Determine the [x, y] coordinate at the center of the cell enclosing the given text.  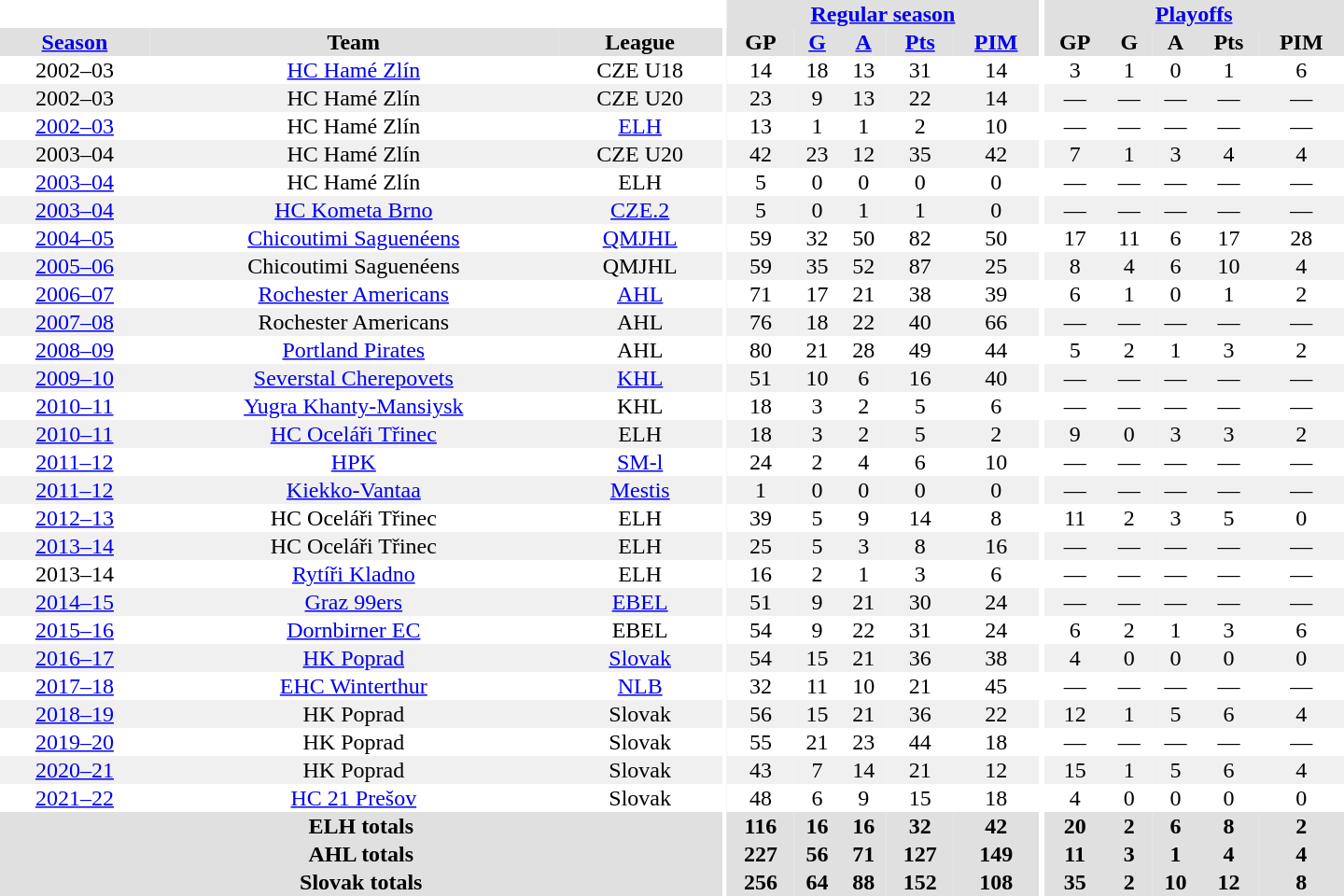
2006–07 [75, 294]
48 [761, 798]
66 [997, 322]
Regular season [883, 14]
227 [761, 854]
2005–06 [75, 266]
2014–15 [75, 602]
52 [863, 266]
80 [761, 350]
Graz 99ers [354, 602]
55 [761, 742]
Playoffs [1194, 14]
127 [920, 854]
2016–17 [75, 658]
45 [997, 686]
EHC Winterthur [354, 686]
AHL totals [361, 854]
Mestis [640, 490]
Severstal Cherepovets [354, 378]
82 [920, 238]
HC 21 Prešov [354, 798]
Kiekko-Vantaa [354, 490]
Portland Pirates [354, 350]
87 [920, 266]
2004–05 [75, 238]
2017–18 [75, 686]
2018–19 [75, 714]
2009–10 [75, 378]
88 [863, 882]
149 [997, 854]
49 [920, 350]
Yugra Khanty-Mansiysk [354, 406]
HPK [354, 462]
2020–21 [75, 770]
ELH totals [361, 826]
116 [761, 826]
43 [761, 770]
2019–20 [75, 742]
CZE U18 [640, 70]
Season [75, 42]
HC Kometa Brno [354, 210]
2012–13 [75, 518]
30 [920, 602]
Slovak totals [361, 882]
108 [997, 882]
NLB [640, 686]
League [640, 42]
2015–16 [75, 630]
Dornbirner EC [354, 630]
152 [920, 882]
2008–09 [75, 350]
256 [761, 882]
64 [818, 882]
20 [1075, 826]
2007–08 [75, 322]
SM-l [640, 462]
CZE.2 [640, 210]
76 [761, 322]
2021–22 [75, 798]
Rytíři Kladno [354, 574]
Team [354, 42]
